Return (x, y) of the center of cell containing provided text 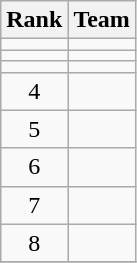
5 (34, 129)
6 (34, 167)
7 (34, 205)
Team (102, 20)
8 (34, 243)
Rank (34, 20)
4 (34, 91)
